From the cell containing the given text, extract its center point as (X, Y) coordinate. 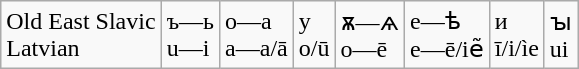
ꙑui (561, 35)
ѫ—ѧo—ē (370, 35)
о—аa—a/ā (257, 35)
иī/i/ìe (516, 35)
уo/ū (314, 35)
е—ѣe—ē/iẽ (448, 35)
ъ—ьu—i (190, 35)
Old East SlavicLatvian (81, 35)
